Locate the cell with the specified text and output its [X, Y] center coordinate. 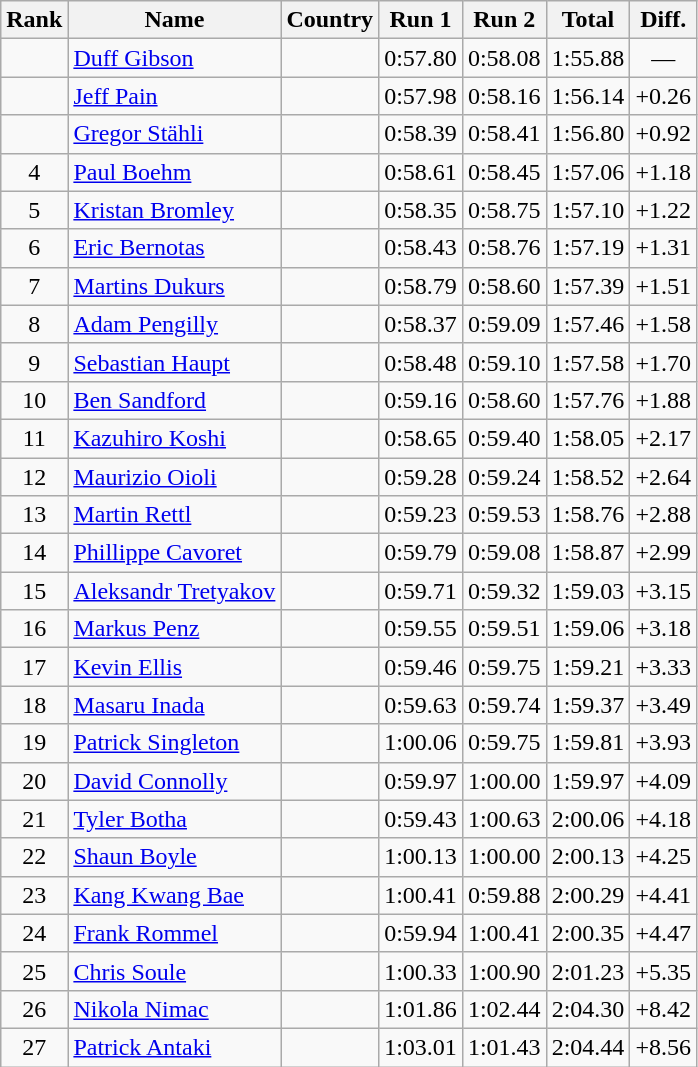
0:59.74 [504, 705]
23 [34, 895]
0:58.16 [504, 96]
0:58.41 [504, 134]
+1.88 [664, 400]
Martins Dukurs [174, 286]
2:00.35 [588, 933]
17 [34, 667]
+1.18 [664, 172]
0:59.10 [504, 362]
0:59.46 [421, 667]
+3.18 [664, 629]
Aleksandr Tretyakov [174, 591]
1:00.06 [421, 743]
+4.09 [664, 781]
5 [34, 210]
1:00.33 [421, 971]
Martin Rettl [174, 515]
22 [34, 857]
— [664, 58]
+1.58 [664, 324]
1:01.43 [504, 1047]
Duff Gibson [174, 58]
1:57.10 [588, 210]
+1.70 [664, 362]
+1.51 [664, 286]
Chris Soule [174, 971]
+5.35 [664, 971]
+3.15 [664, 591]
2:00.13 [588, 857]
15 [34, 591]
0:58.65 [421, 438]
0:59.94 [421, 933]
1:59.21 [588, 667]
16 [34, 629]
+2.17 [664, 438]
Patrick Singleton [174, 743]
18 [34, 705]
10 [34, 400]
14 [34, 553]
8 [34, 324]
1:57.39 [588, 286]
9 [34, 362]
1:56.80 [588, 134]
4 [34, 172]
1:00.63 [504, 819]
12 [34, 477]
0:57.80 [421, 58]
0:57.98 [421, 96]
Paul Boehm [174, 172]
1:57.06 [588, 172]
0:59.88 [504, 895]
27 [34, 1047]
Total [588, 20]
0:59.63 [421, 705]
0:59.51 [504, 629]
+3.49 [664, 705]
21 [34, 819]
0:59.71 [421, 591]
0:58.35 [421, 210]
1:00.90 [504, 971]
Name [174, 20]
+2.64 [664, 477]
0:59.08 [504, 553]
+8.42 [664, 1009]
0:58.48 [421, 362]
1:03.01 [421, 1047]
0:59.53 [504, 515]
1:58.76 [588, 515]
Diff. [664, 20]
0:59.32 [504, 591]
0:59.09 [504, 324]
+8.56 [664, 1047]
1:59.03 [588, 591]
Nikola Nimac [174, 1009]
Phillippe Cavoret [174, 553]
1:02.44 [504, 1009]
Jeff Pain [174, 96]
+4.41 [664, 895]
13 [34, 515]
Kevin Ellis [174, 667]
Run 1 [421, 20]
0:59.16 [421, 400]
+4.18 [664, 819]
2:00.29 [588, 895]
2:00.06 [588, 819]
20 [34, 781]
1:59.06 [588, 629]
Masaru Inada [174, 705]
0:59.24 [504, 477]
+2.88 [664, 515]
2:04.44 [588, 1047]
+2.99 [664, 553]
Patrick Antaki [174, 1047]
+0.26 [664, 96]
25 [34, 971]
1:57.76 [588, 400]
0:59.23 [421, 515]
0:58.08 [504, 58]
Gregor Stähli [174, 134]
Eric Bernotas [174, 248]
1:58.52 [588, 477]
0:59.43 [421, 819]
0:58.39 [421, 134]
+3.93 [664, 743]
1:59.37 [588, 705]
+0.92 [664, 134]
Sebastian Haupt [174, 362]
Run 2 [504, 20]
David Connolly [174, 781]
Markus Penz [174, 629]
1:58.05 [588, 438]
2:01.23 [588, 971]
1:58.87 [588, 553]
0:58.79 [421, 286]
1:00.13 [421, 857]
1:57.19 [588, 248]
+4.25 [664, 857]
Country [330, 20]
Tyler Botha [174, 819]
Maurizio Oioli [174, 477]
Kristan Bromley [174, 210]
0:59.28 [421, 477]
Rank [34, 20]
0:58.45 [504, 172]
26 [34, 1009]
6 [34, 248]
Kang Kwang Bae [174, 895]
0:59.40 [504, 438]
0:58.76 [504, 248]
Shaun Boyle [174, 857]
2:04.30 [588, 1009]
0:59.55 [421, 629]
11 [34, 438]
0:58.37 [421, 324]
0:59.97 [421, 781]
7 [34, 286]
1:59.97 [588, 781]
0:58.43 [421, 248]
Frank Rommel [174, 933]
Ben Sandford [174, 400]
1:59.81 [588, 743]
Kazuhiro Koshi [174, 438]
19 [34, 743]
1:55.88 [588, 58]
1:01.86 [421, 1009]
+1.22 [664, 210]
0:58.61 [421, 172]
0:59.79 [421, 553]
1:57.46 [588, 324]
Adam Pengilly [174, 324]
+3.33 [664, 667]
1:57.58 [588, 362]
24 [34, 933]
+1.31 [664, 248]
0:58.75 [504, 210]
1:56.14 [588, 96]
+4.47 [664, 933]
